Scan for the cell matching the given text and deliver its (X, Y) coordinate at center. 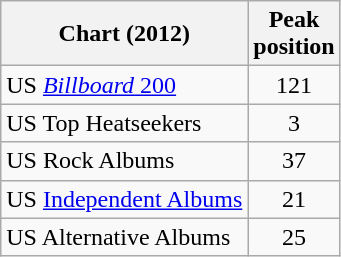
3 (294, 123)
US Independent Albums (124, 199)
37 (294, 161)
US Rock Albums (124, 161)
US Billboard 200 (124, 85)
21 (294, 199)
121 (294, 85)
Chart (2012) (124, 34)
US Alternative Albums (124, 237)
US Top Heatseekers (124, 123)
25 (294, 237)
Peakposition (294, 34)
